Find where the given text appears and provide that cell's center as (X, Y) coordinate. 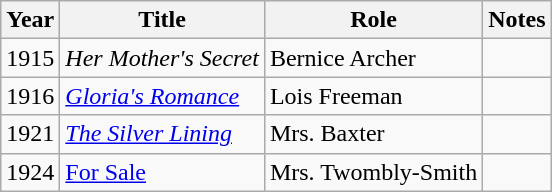
Bernice Archer (373, 58)
Year (30, 20)
Mrs. Twombly-Smith (373, 172)
1915 (30, 58)
1921 (30, 134)
The Silver Lining (162, 134)
1916 (30, 96)
1924 (30, 172)
Title (162, 20)
Notes (517, 20)
Lois Freeman (373, 96)
Role (373, 20)
Gloria's Romance (162, 96)
For Sale (162, 172)
Mrs. Baxter (373, 134)
Her Mother's Secret (162, 58)
